Return the (x, y) coordinate for the center point of the cell that contains the specified text.  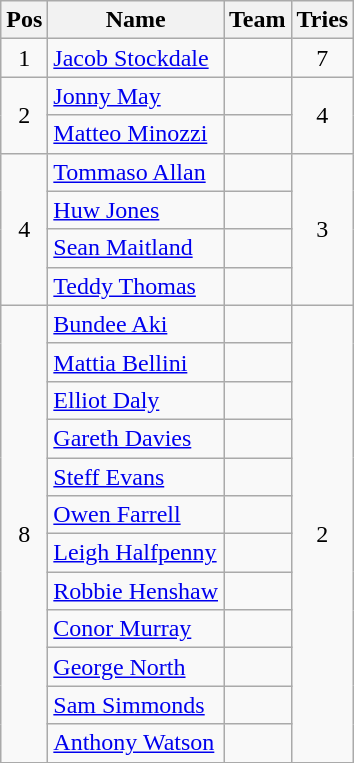
Jacob Stockdale (136, 58)
Conor Murray (136, 629)
Teddy Thomas (136, 286)
Team (258, 20)
3 (322, 229)
8 (24, 534)
Jonny May (136, 96)
Elliot Daly (136, 400)
Name (136, 20)
Huw Jones (136, 210)
Sean Maitland (136, 248)
Robbie Henshaw (136, 591)
Matteo Minozzi (136, 134)
Mattia Bellini (136, 362)
7 (322, 58)
Tries (322, 20)
Tommaso Allan (136, 172)
Steff Evans (136, 477)
Gareth Davies (136, 438)
Sam Simmonds (136, 705)
Bundee Aki (136, 324)
1 (24, 58)
Pos (24, 20)
Anthony Watson (136, 743)
Owen Farrell (136, 515)
George North (136, 667)
Leigh Halfpenny (136, 553)
